Extract the (X, Y) coordinate from the center of the cell holding the provided text.  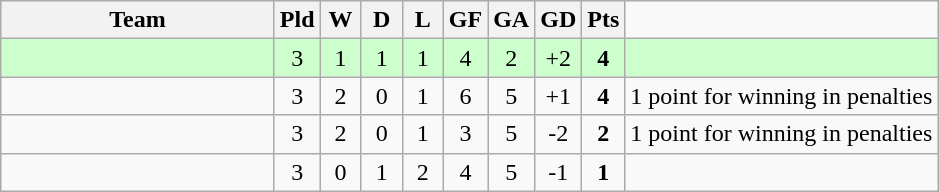
GF (465, 20)
Team (138, 20)
6 (465, 96)
W (340, 20)
-2 (558, 134)
GD (558, 20)
Pld (297, 20)
-1 (558, 172)
+2 (558, 58)
L (422, 20)
D (382, 20)
GA (512, 20)
+1 (558, 96)
Pts (604, 20)
